Pinpoint the cell where the given text exists, returning its (X, Y) midpoint coordinate. 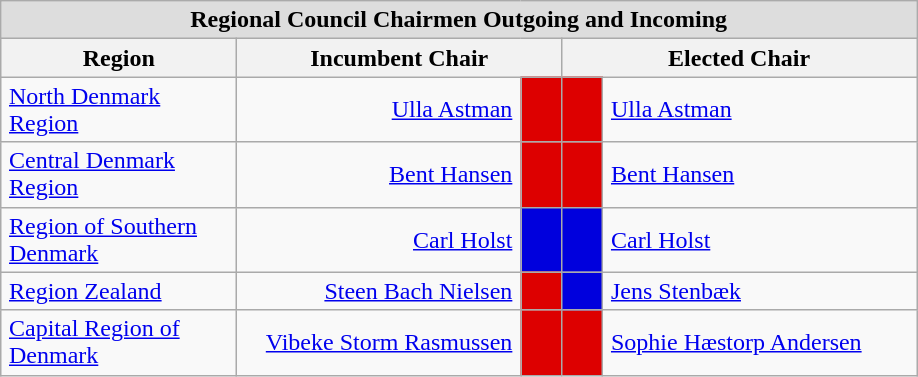
North Denmark Region (119, 110)
Sophie Hæstorp Andersen (760, 342)
Region of Southern Denmark (119, 240)
Jens Stenbæk (760, 291)
Central Denmark Region (119, 174)
Vibeke Storm Rasmussen (379, 342)
Regional Council Chairmen Outgoing and Incoming (459, 20)
Region Zealand (119, 291)
Capital Region of Denmark (119, 342)
Region (119, 58)
Elected Chair (740, 58)
Incumbent Chair (400, 58)
Steen Bach Nielsen (379, 291)
